From the cell containing the given text, extract its center point as (x, y) coordinate. 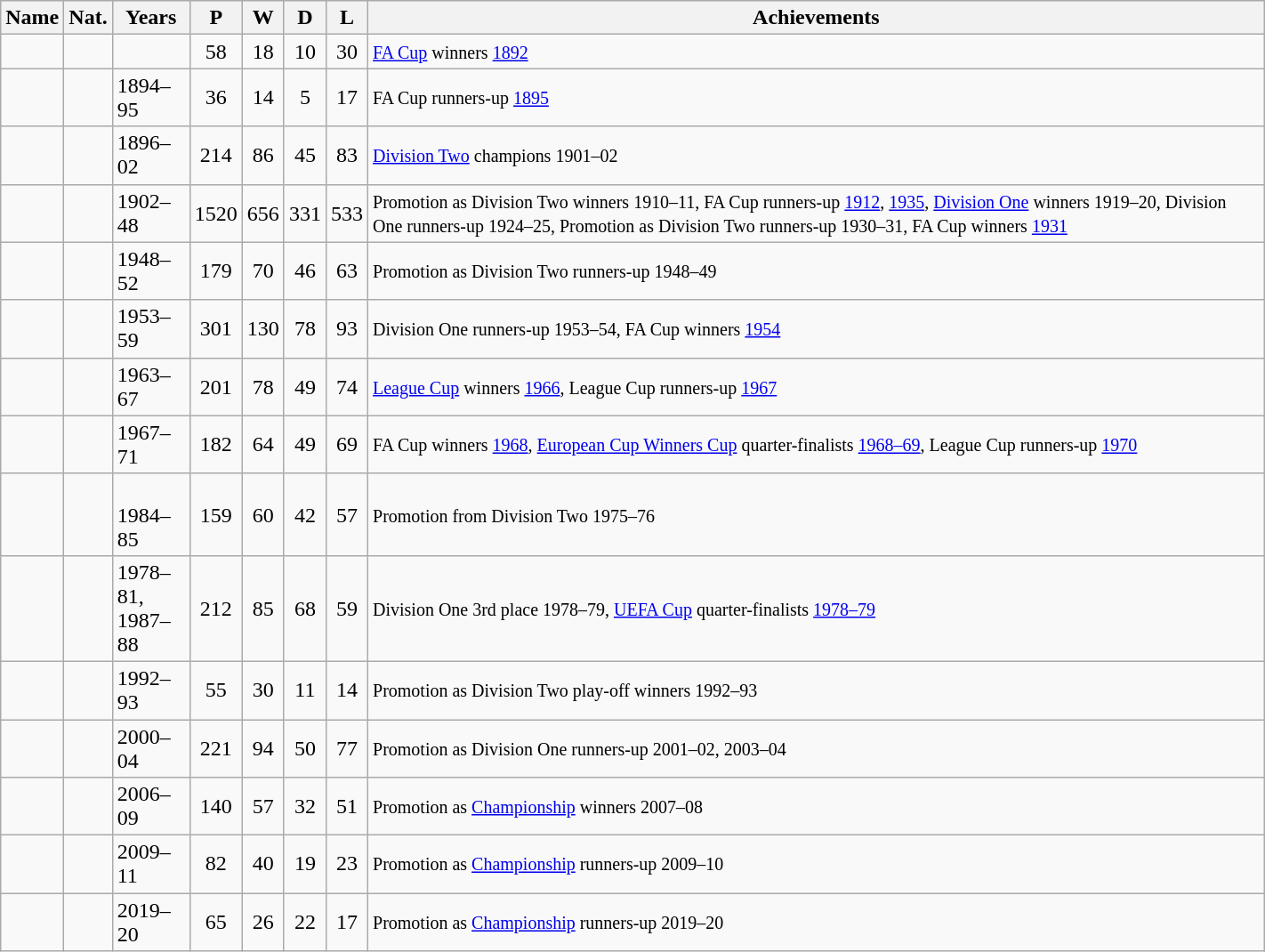
46 (304, 270)
1894–95 (151, 98)
533 (347, 214)
201 (215, 386)
10 (304, 52)
2009–11 (151, 865)
93 (347, 329)
68 (304, 609)
FA Cup winners 1968, European Cup Winners Cup quarter-finalists 1968–69, League Cup runners-up 1970 (816, 445)
26 (263, 922)
11 (304, 690)
130 (263, 329)
Promotion as Division Two play-off winners 1992–93 (816, 690)
159 (215, 514)
77 (347, 747)
Division One 3rd place 1978–79, UEFA Cup quarter-finalists 1978–79 (816, 609)
58 (215, 52)
League Cup winners 1966, League Cup runners-up 1967 (816, 386)
64 (263, 445)
45 (304, 155)
Name (32, 18)
55 (215, 690)
Promotion as Division Two runners-up 1948–49 (816, 270)
1963–67 (151, 386)
140 (215, 806)
Years (151, 18)
212 (215, 609)
18 (263, 52)
94 (263, 747)
P (215, 18)
1948–52 (151, 270)
1520 (215, 214)
Promotion as Championship runners-up 2019–20 (816, 922)
1902–48 (151, 214)
1978–81,1987–88 (151, 609)
85 (263, 609)
214 (215, 155)
1896–02 (151, 155)
69 (347, 445)
40 (263, 865)
Promotion as Championship runners-up 2009–10 (816, 865)
221 (215, 747)
1967–71 (151, 445)
W (263, 18)
86 (263, 155)
42 (304, 514)
179 (215, 270)
Promotion from Division Two 1975–76 (816, 514)
82 (215, 865)
70 (263, 270)
2000–04 (151, 747)
1992–93 (151, 690)
65 (215, 922)
22 (304, 922)
FA Cup runners-up 1895 (816, 98)
FA Cup winners 1892 (816, 52)
182 (215, 445)
331 (304, 214)
2019–20 (151, 922)
63 (347, 270)
59 (347, 609)
1984–85 (151, 514)
19 (304, 865)
Nat. (88, 18)
Division One runners-up 1953–54, FA Cup winners 1954 (816, 329)
5 (304, 98)
Division Two champions 1901–02 (816, 155)
Promotion as Division One runners-up 2001–02, 2003–04 (816, 747)
Achievements (816, 18)
74 (347, 386)
50 (304, 747)
1953–59 (151, 329)
Promotion as Championship winners 2007–08 (816, 806)
2006–09 (151, 806)
51 (347, 806)
36 (215, 98)
301 (215, 329)
L (347, 18)
656 (263, 214)
83 (347, 155)
32 (304, 806)
23 (347, 865)
60 (263, 514)
D (304, 18)
